Pinpoint the cell where the given text exists, returning its (X, Y) midpoint coordinate. 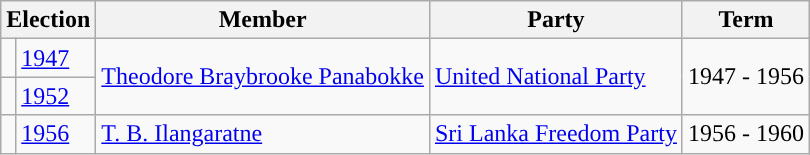
1952 (56, 96)
1947 (56, 58)
Theodore Braybrooke Panabokke (263, 77)
Election (48, 20)
1947 - 1956 (746, 77)
T. B. Ilangaratne (263, 134)
Member (263, 20)
Term (746, 20)
1956 - 1960 (746, 134)
United National Party (556, 77)
Sri Lanka Freedom Party (556, 134)
Party (556, 20)
1956 (56, 134)
